Capture the cell that displays the provided text and extract its (x, y) central coordinate. 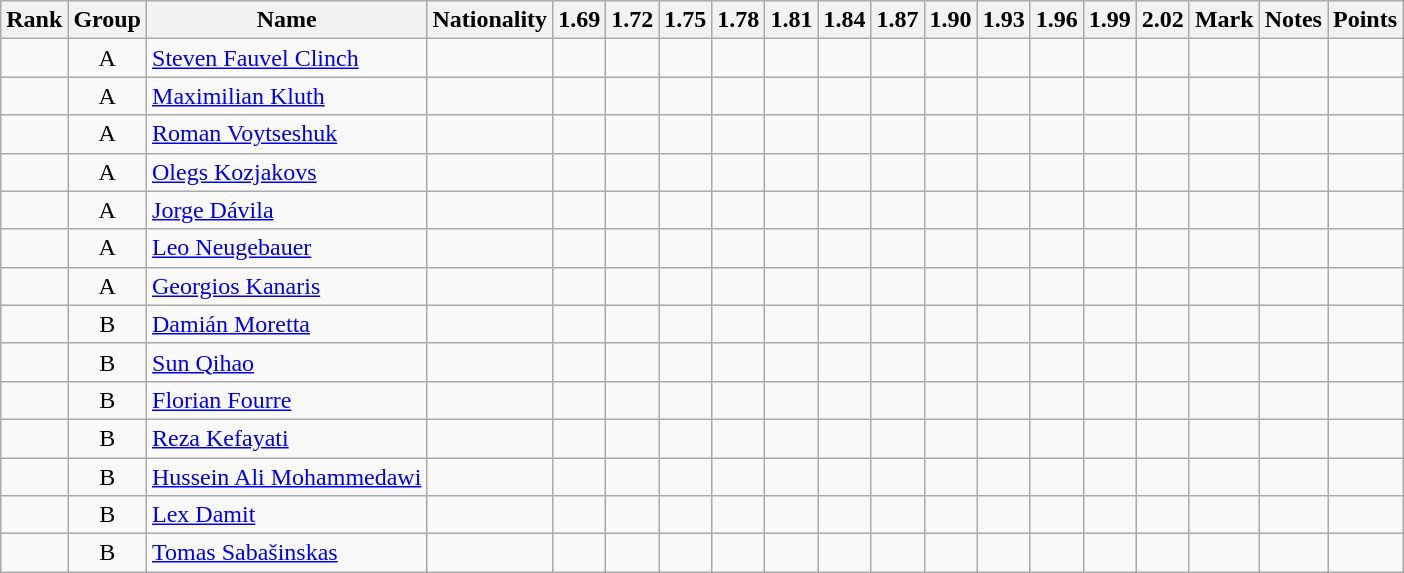
Name (287, 20)
Nationality (490, 20)
Notes (1293, 20)
Sun Qihao (287, 362)
1.96 (1056, 20)
Florian Fourre (287, 400)
Points (1366, 20)
Rank (34, 20)
Lex Damit (287, 515)
Georgios Kanaris (287, 286)
Reza Kefayati (287, 438)
1.84 (844, 20)
Steven Fauvel Clinch (287, 58)
1.78 (738, 20)
1.90 (950, 20)
Roman Voytseshuk (287, 134)
2.02 (1162, 20)
1.93 (1004, 20)
Group (108, 20)
Hussein Ali Mohammedawi (287, 477)
Damián Moretta (287, 324)
Maximilian Kluth (287, 96)
Mark (1224, 20)
Leo Neugebauer (287, 248)
1.72 (632, 20)
1.81 (792, 20)
Olegs Kozjakovs (287, 172)
1.87 (898, 20)
1.69 (580, 20)
1.99 (1110, 20)
Tomas Sabašinskas (287, 553)
Jorge Dávila (287, 210)
1.75 (686, 20)
